For the text-containing cell, return its midpoint in (X, Y) coordinate format. 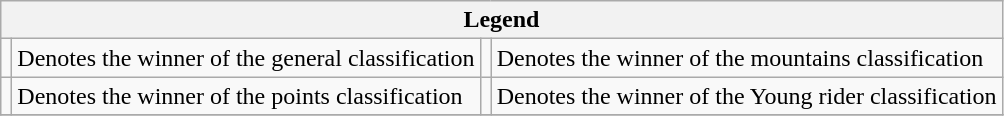
Denotes the winner of the points classification (246, 96)
Denotes the winner of the general classification (246, 58)
Legend (502, 20)
Denotes the winner of the Young rider classification (746, 96)
Denotes the winner of the mountains classification (746, 58)
